Extract the [X, Y] coordinate from the center of the cell holding the provided text.  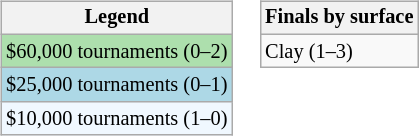
Clay (1–3) [339, 51]
Finals by surface [339, 18]
$60,000 tournaments (0–2) [116, 51]
$25,000 tournaments (0–1) [116, 85]
$10,000 tournaments (1–0) [116, 119]
Legend [116, 18]
